Extract the [X, Y] coordinate from the center of the cell holding the provided text.  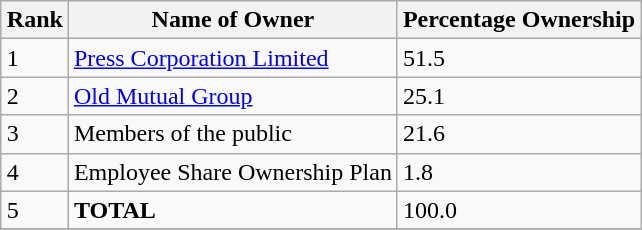
25.1 [518, 96]
4 [34, 172]
100.0 [518, 210]
Employee Share Ownership Plan [232, 172]
Rank [34, 20]
TOTAL [232, 210]
Old Mutual Group [232, 96]
2 [34, 96]
1 [34, 58]
21.6 [518, 134]
Press Corporation Limited [232, 58]
3 [34, 134]
5 [34, 210]
51.5 [518, 58]
Percentage Ownership [518, 20]
1.8 [518, 172]
Name of Owner [232, 20]
Members of the public [232, 134]
